Output the (X, Y) coordinate of the center of the cell containing the given text.  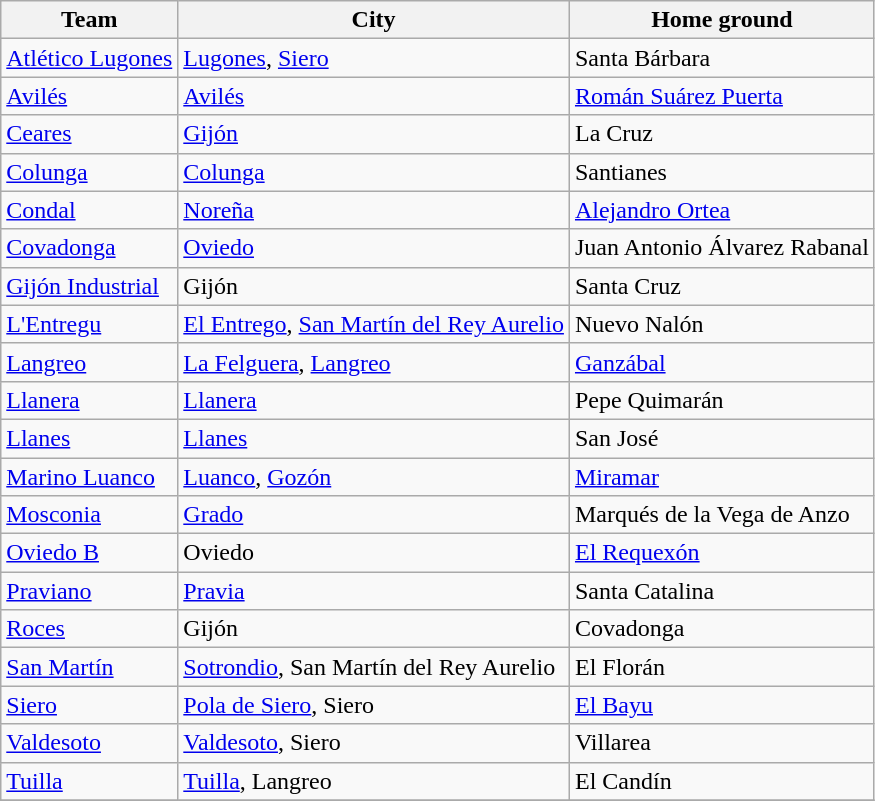
Condal (90, 210)
Nuevo Nalón (722, 324)
Pola de Siero, Siero (374, 705)
Gijón Industrial (90, 286)
Ceares (90, 134)
City (374, 20)
Valdesoto (90, 743)
La Felguera, Langreo (374, 362)
Langreo (90, 362)
Noreña (374, 210)
Luanco, Gozón (374, 477)
El Candín (722, 781)
El Florán (722, 667)
Marqués de la Vega de Anzo (722, 515)
Praviano (90, 591)
Santa Catalina (722, 591)
Roces (90, 629)
L'Entregu (90, 324)
Ganzábal (722, 362)
Valdesoto, Siero (374, 743)
Santa Cruz (722, 286)
Alejandro Ortea (722, 210)
El Requexón (722, 553)
San Martín (90, 667)
Román Suárez Puerta (722, 96)
Atlético Lugones (90, 58)
Lugones, Siero (374, 58)
Siero (90, 705)
Home ground (722, 20)
Santianes (722, 172)
El Entrego, San Martín del Rey Aurelio (374, 324)
Pepe Quimarán (722, 400)
Sotrondio, San Martín del Rey Aurelio (374, 667)
Oviedo B (90, 553)
Miramar (722, 477)
Marino Luanco (90, 477)
El Bayu (722, 705)
Grado (374, 515)
Pravia (374, 591)
Juan Antonio Álvarez Rabanal (722, 248)
La Cruz (722, 134)
Mosconia (90, 515)
San José (722, 438)
Team (90, 20)
Tuilla (90, 781)
Santa Bárbara (722, 58)
Tuilla, Langreo (374, 781)
Villarea (722, 743)
